Output the [X, Y] coordinate of the center of the cell containing the given text.  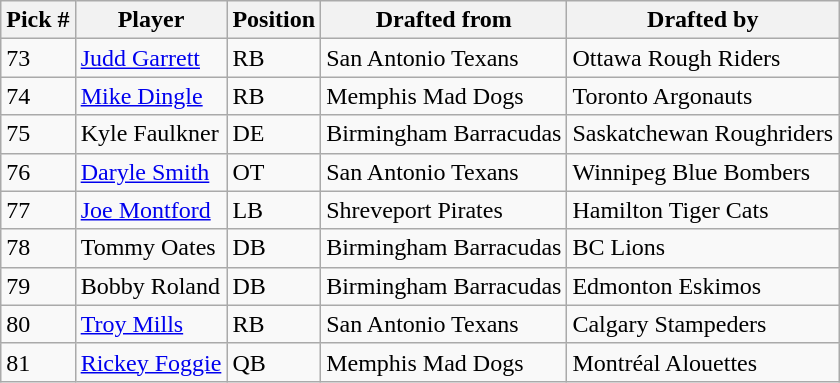
77 [38, 210]
Player [151, 20]
Drafted by [703, 20]
75 [38, 134]
Hamilton Tiger Cats [703, 210]
Pick # [38, 20]
Drafted from [444, 20]
81 [38, 362]
Tommy Oates [151, 248]
76 [38, 172]
Shreveport Pirates [444, 210]
Saskatchewan Roughriders [703, 134]
80 [38, 324]
74 [38, 96]
Joe Montford [151, 210]
QB [274, 362]
BC Lions [703, 248]
Judd Garrett [151, 58]
73 [38, 58]
Daryle Smith [151, 172]
Kyle Faulkner [151, 134]
Rickey Foggie [151, 362]
DE [274, 134]
Edmonton Eskimos [703, 286]
Position [274, 20]
Bobby Roland [151, 286]
OT [274, 172]
Ottawa Rough Riders [703, 58]
Troy Mills [151, 324]
79 [38, 286]
Montréal Alouettes [703, 362]
Calgary Stampeders [703, 324]
LB [274, 210]
Toronto Argonauts [703, 96]
78 [38, 248]
Mike Dingle [151, 96]
Winnipeg Blue Bombers [703, 172]
